Pinpoint the cell where the given text exists, returning its [x, y] midpoint coordinate. 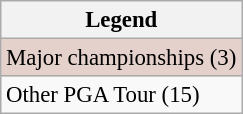
Legend [122, 20]
Major championships (3) [122, 58]
Other PGA Tour (15) [122, 95]
